Determine the (X, Y) coordinate at the center of the cell enclosing the given text.  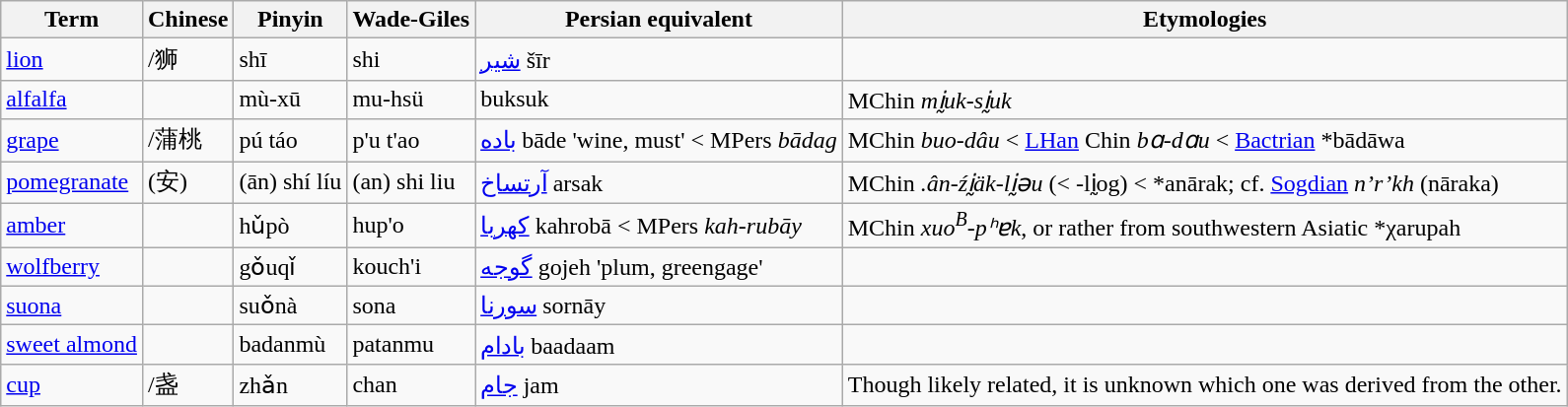
Etymologies (1205, 20)
آرتساخ arsak (659, 183)
alfalfa (72, 100)
Persian equivalent (659, 20)
hup'o (411, 225)
کهربا kahrobā < MPers kah-rubāy (659, 225)
buksuk (659, 100)
shi (411, 59)
shī (290, 59)
kouch'i (411, 267)
(安) (187, 183)
suǒnà (290, 305)
باده bāde 'wine, must' < MPers bādag (659, 140)
Though likely related, it is unknown which one was derived from the other. (1205, 384)
Term (72, 20)
سورنا sornāy (659, 305)
Pinyin (290, 20)
sona (411, 305)
/盏 (187, 384)
mù-xū (290, 100)
Chinese (187, 20)
/蒲桃 (187, 140)
mu-hsü (411, 100)
grape (72, 140)
sweet almond (72, 345)
suona (72, 305)
gǒuqǐ (290, 267)
lion (72, 59)
wolfberry (72, 267)
pú táo (290, 140)
(ān) shí líu (290, 183)
شیر šīr (659, 59)
hǔpò (290, 225)
MChin buo-dâu < LHan Chin bɑ-dɑu < Bactrian *bādāwa (1205, 140)
patanmu (411, 345)
badanmù (290, 345)
p'u t'ao (411, 140)
Wade-Giles (411, 20)
pomegranate (72, 183)
MChin xuoB-pʰɐk, or rather from southwestern Asiatic *χarupah (1205, 225)
/狮 (187, 59)
جام jam (659, 384)
بادام baadaam (659, 345)
گوجه gojeh 'plum, greengage' (659, 267)
chan (411, 384)
amber (72, 225)
zhǎn (290, 384)
(an) shi liu (411, 183)
MChin .ân-źḭäk-lḭəu (< -lḭog) < *anārak; cf. Sogdian n’r’kh (nāraka) (1205, 183)
MChin mḭuk-sḭuk (1205, 100)
cup (72, 384)
